Capture the cell that displays the provided text and extract its (x, y) central coordinate. 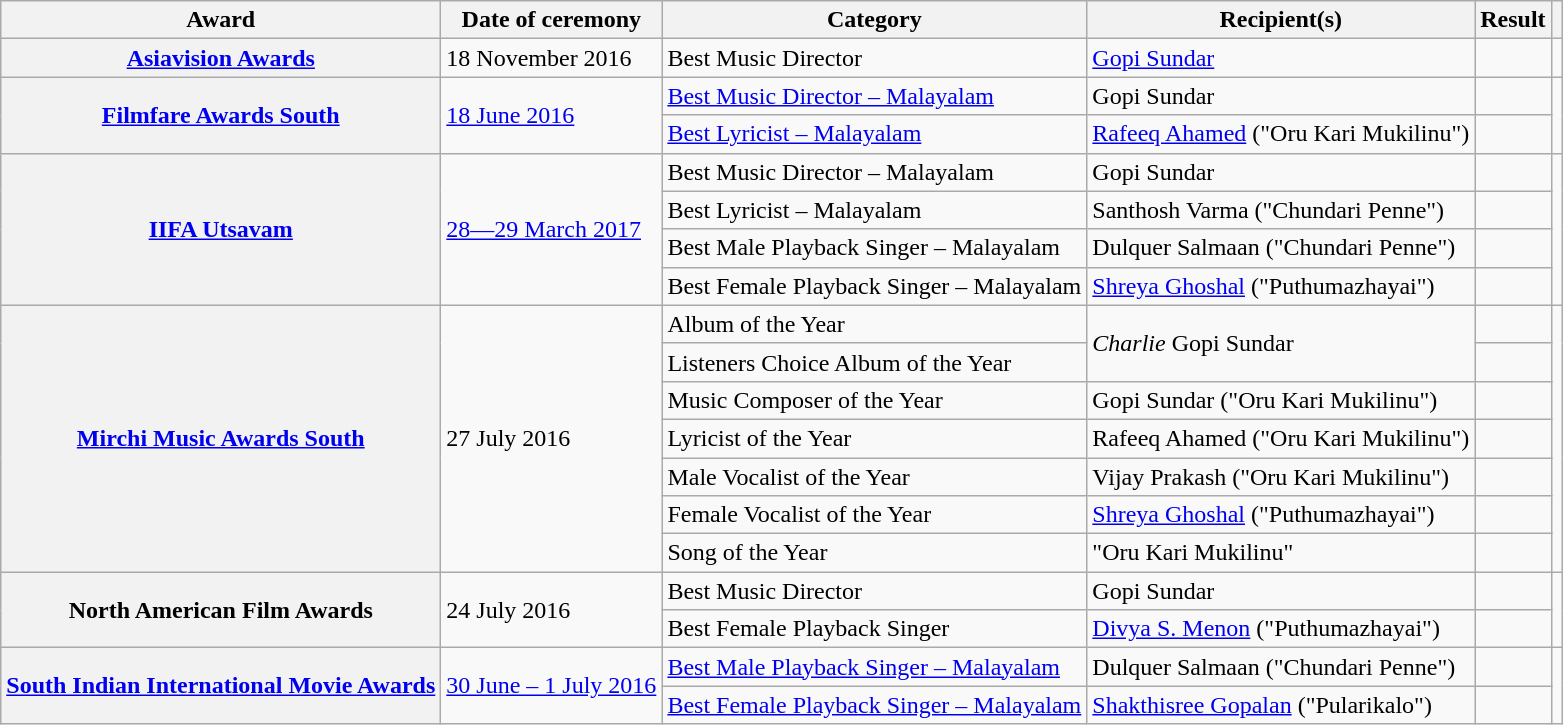
27 July 2016 (552, 438)
28—29 March 2017 (552, 229)
Vijay Prakash ("Oru Kari Mukilinu") (1281, 477)
Recipient(s) (1281, 20)
30 June – 1 July 2016 (552, 686)
Category (874, 20)
Female Vocalist of the Year (874, 515)
Album of the Year (874, 324)
Santhosh Varma ("Chundari Penne") (1281, 210)
Filmfare Awards South (221, 115)
Music Composer of the Year (874, 400)
IIFA Utsavam (221, 229)
North American Film Awards (221, 610)
Listeners Choice Album of the Year (874, 362)
Date of ceremony (552, 20)
South Indian International Movie Awards (221, 686)
Song of the Year (874, 553)
Gopi Sundar ("Oru Kari Mukilinu") (1281, 400)
Divya S. Menon ("Puthumazhayai") (1281, 629)
Award (221, 20)
Mirchi Music Awards South (221, 438)
Lyricist of the Year (874, 438)
Best Female Playback Singer (874, 629)
18 November 2016 (552, 58)
24 July 2016 (552, 610)
Male Vocalist of the Year (874, 477)
Shakthisree Gopalan ("Pularikalo") (1281, 705)
"Oru Kari Mukilinu" (1281, 553)
Result (1513, 20)
18 June 2016 (552, 115)
Asiavision Awards (221, 58)
Charlie Gopi Sundar (1281, 343)
